Identify which cell holds the provided text, then report its [X, Y] central coordinate. 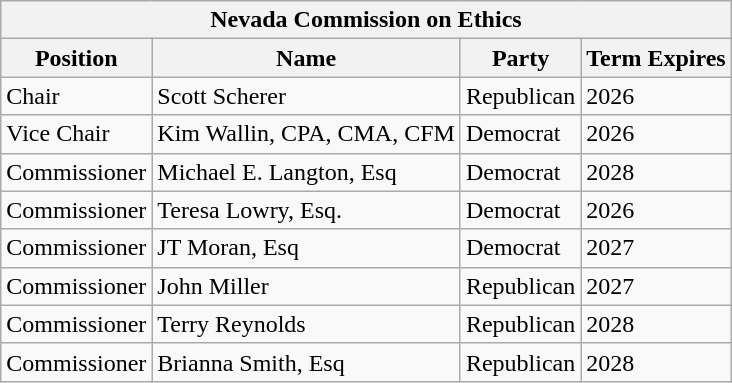
John Miller [306, 286]
Nevada Commission on Ethics [366, 20]
Chair [76, 96]
JT Moran, Esq [306, 248]
Name [306, 58]
Scott Scherer [306, 96]
Term Expires [656, 58]
Brianna Smith, Esq [306, 362]
Terry Reynolds [306, 324]
Vice Chair [76, 134]
Position [76, 58]
Michael E. Langton, Esq [306, 172]
Teresa Lowry, Esq. [306, 210]
Party [520, 58]
Kim Wallin, CPA, CMA, CFM [306, 134]
